Extract the [X, Y] coordinate from the center of the cell holding the provided text.  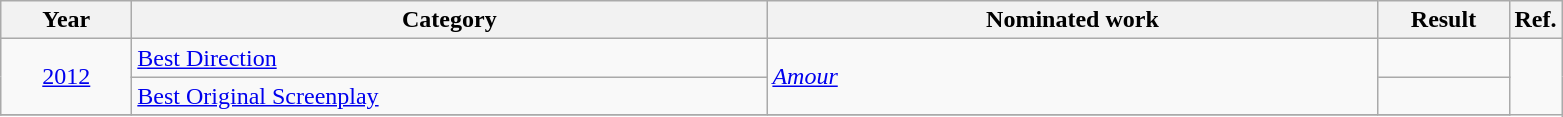
Best Direction [450, 58]
Nominated work [1072, 20]
Ref. [1536, 20]
Best Original Screenplay [450, 96]
Amour [1072, 77]
2012 [66, 77]
Year [66, 20]
Category [450, 20]
Result [1444, 20]
